Determine the [x, y] coordinate at the center of the cell enclosing the given text.  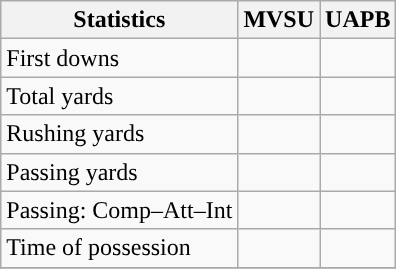
First downs [120, 58]
MVSU [279, 20]
Passing yards [120, 172]
Passing: Comp–Att–Int [120, 210]
Time of possession [120, 248]
Total yards [120, 96]
UAPB [358, 20]
Rushing yards [120, 134]
Statistics [120, 20]
